Capture the cell that displays the provided text and extract its (X, Y) central coordinate. 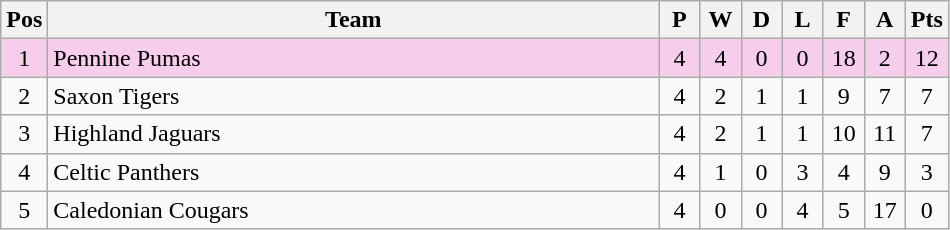
Caledonian Cougars (354, 210)
10 (844, 134)
P (680, 20)
L (802, 20)
Saxon Tigers (354, 96)
Highland Jaguars (354, 134)
Pennine Pumas (354, 58)
Celtic Panthers (354, 172)
F (844, 20)
17 (884, 210)
18 (844, 58)
Pos (24, 20)
D (762, 20)
Team (354, 20)
11 (884, 134)
12 (926, 58)
W (720, 20)
A (884, 20)
Pts (926, 20)
